Return the (X, Y) coordinate for the center point of the cell that contains the specified text.  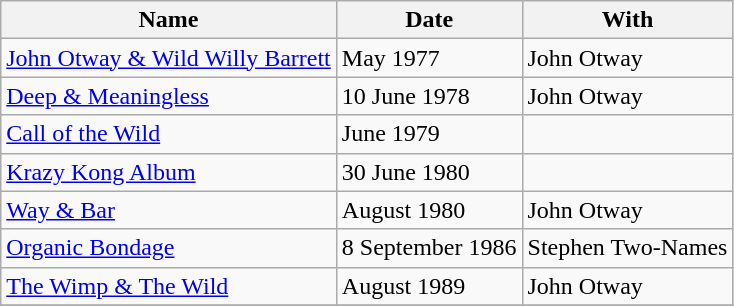
The Wimp & The Wild (169, 286)
August 1989 (429, 286)
8 September 1986 (429, 248)
Call of the Wild (169, 134)
Way & Bar (169, 210)
May 1977 (429, 58)
Date (429, 20)
Stephen Two-Names (628, 248)
10 June 1978 (429, 96)
Deep & Meaningless (169, 96)
June 1979 (429, 134)
Organic Bondage (169, 248)
Name (169, 20)
August 1980 (429, 210)
Krazy Kong Album (169, 172)
30 June 1980 (429, 172)
John Otway & Wild Willy Barrett (169, 58)
With (628, 20)
